Capture the cell that displays the provided text and extract its (X, Y) central coordinate. 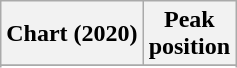
Chart (2020) (72, 34)
Peakposition (189, 34)
